Search for the cell housing the specified text and yield its (X, Y) center coordinate. 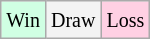
Loss (126, 20)
Win (24, 20)
Draw (72, 20)
